Capture the cell that displays the provided text and extract its (x, y) central coordinate. 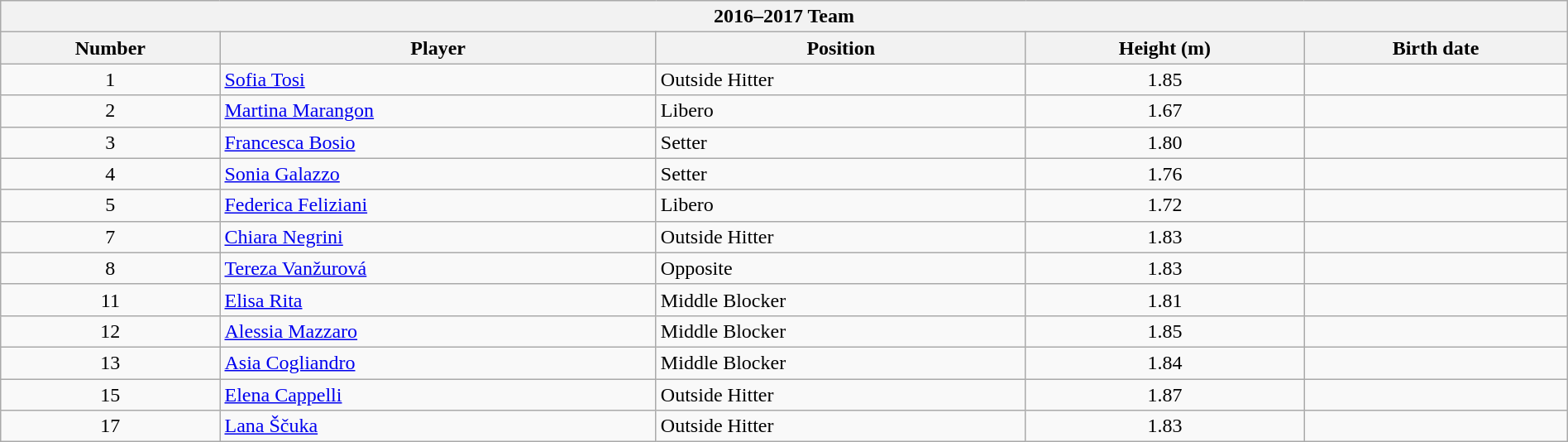
1.87 (1164, 395)
12 (111, 331)
1.84 (1164, 363)
Chiara Negrini (438, 237)
Federica Feliziani (438, 205)
Opposite (840, 268)
8 (111, 268)
1.72 (1164, 205)
Sofia Tosi (438, 79)
Elena Cappelli (438, 395)
1.81 (1164, 300)
3 (111, 142)
Player (438, 48)
Number (111, 48)
Position (840, 48)
2 (111, 111)
Tereza Vanžurová (438, 268)
Francesca Bosio (438, 142)
15 (111, 395)
1.76 (1164, 174)
2016–2017 Team (784, 17)
Birth date (1436, 48)
17 (111, 426)
Asia Cogliandro (438, 363)
Height (m) (1164, 48)
7 (111, 237)
Sonia Galazzo (438, 174)
Elisa Rita (438, 300)
1.80 (1164, 142)
4 (111, 174)
11 (111, 300)
5 (111, 205)
13 (111, 363)
1.67 (1164, 111)
Alessia Mazzaro (438, 331)
Lana Ščuka (438, 426)
1 (111, 79)
Martina Marangon (438, 111)
